Scan for the cell matching the given text and deliver its (X, Y) coordinate at center. 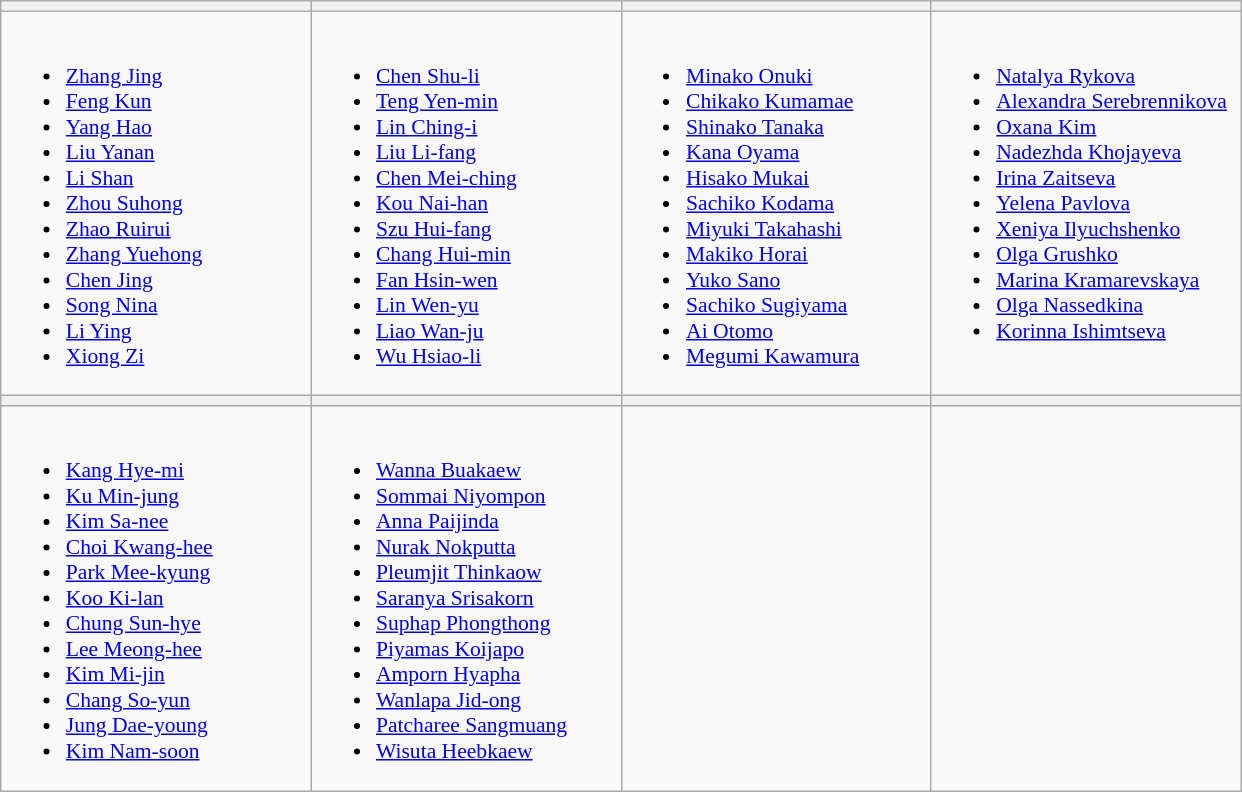
Zhang JingFeng KunYang HaoLiu YananLi ShanZhou SuhongZhao RuiruiZhang YuehongChen JingSong NinaLi YingXiong Zi (156, 204)
Kang Hye-miKu Min-jungKim Sa-neeChoi Kwang-heePark Mee-kyungKoo Ki-lanChung Sun-hyeLee Meong-heeKim Mi-jinChang So-yunJung Dae-youngKim Nam-soon (156, 598)
Chen Shu-liTeng Yen-minLin Ching-iLiu Li-fangChen Mei-chingKou Nai-hanSzu Hui-fangChang Hui-minFan Hsin-wenLin Wen-yuLiao Wan-juWu Hsiao-li (466, 204)
